From the cell containing the given text, extract its center point as (x, y) coordinate. 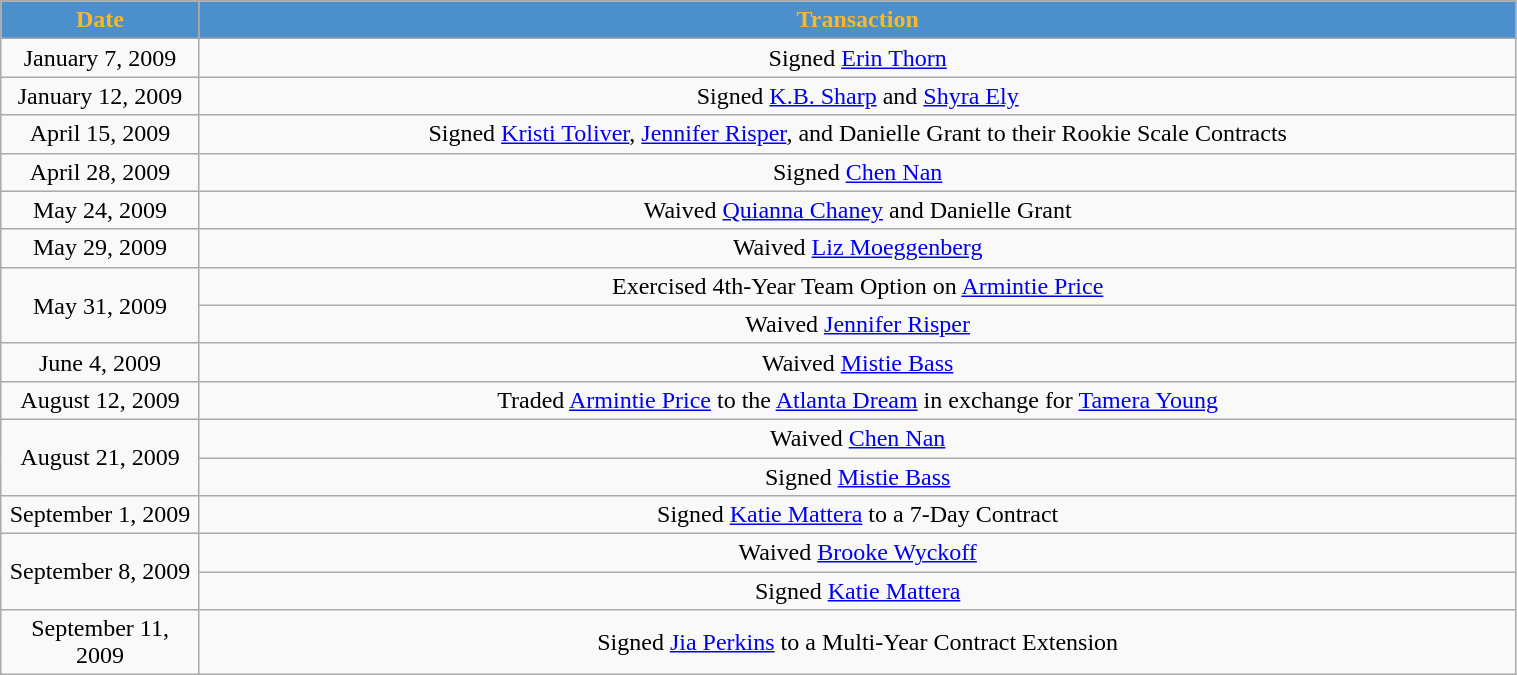
Signed Erin Thorn (858, 58)
September 8, 2009 (100, 572)
September 11, 2009 (100, 642)
Waived Quianna Chaney and Danielle Grant (858, 210)
April 15, 2009 (100, 134)
April 28, 2009 (100, 172)
Signed Kristi Toliver, Jennifer Risper, and Danielle Grant to their Rookie Scale Contracts (858, 134)
Signed Chen Nan (858, 172)
Signed Jia Perkins to a Multi-Year Contract Extension (858, 642)
January 12, 2009 (100, 96)
Signed K.B. Sharp and Shyra Ely (858, 96)
January 7, 2009 (100, 58)
Exercised 4th-Year Team Option on Armintie Price (858, 286)
Waived Jennifer Risper (858, 324)
May 24, 2009 (100, 210)
Waived Brooke Wyckoff (858, 553)
Date (100, 20)
Signed Mistie Bass (858, 477)
Transaction (858, 20)
Signed Katie Mattera to a 7-Day Contract (858, 515)
Signed Katie Mattera (858, 591)
May 31, 2009 (100, 305)
September 1, 2009 (100, 515)
August 21, 2009 (100, 457)
Waived Liz Moeggenberg (858, 248)
June 4, 2009 (100, 362)
Traded Armintie Price to the Atlanta Dream in exchange for Tamera Young (858, 400)
August 12, 2009 (100, 400)
Waived Chen Nan (858, 438)
May 29, 2009 (100, 248)
Waived Mistie Bass (858, 362)
